Extract the (X, Y) coordinate from the center of the cell holding the provided text.  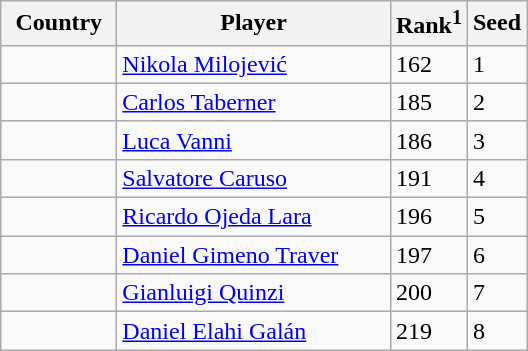
197 (428, 255)
162 (428, 64)
Carlos Taberner (254, 102)
Luca Vanni (254, 140)
Gianluigi Quinzi (254, 293)
5 (496, 217)
Player (254, 24)
196 (428, 217)
3 (496, 140)
Seed (496, 24)
Daniel Elahi Galán (254, 331)
200 (428, 293)
Daniel Gimeno Traver (254, 255)
2 (496, 102)
185 (428, 102)
1 (496, 64)
Rank1 (428, 24)
219 (428, 331)
191 (428, 178)
6 (496, 255)
Salvatore Caruso (254, 178)
7 (496, 293)
Country (59, 24)
4 (496, 178)
Ricardo Ojeda Lara (254, 217)
186 (428, 140)
Nikola Milojević (254, 64)
8 (496, 331)
